Extract the [x, y] coordinate from the center of the cell holding the provided text.  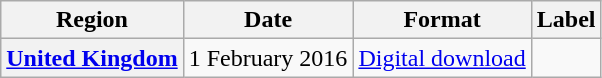
Label [566, 20]
1 February 2016 [268, 58]
Region [92, 20]
Date [268, 20]
United Kingdom [92, 58]
Digital download [442, 58]
Format [442, 20]
